From the cell containing the given text, extract its center point as [x, y] coordinate. 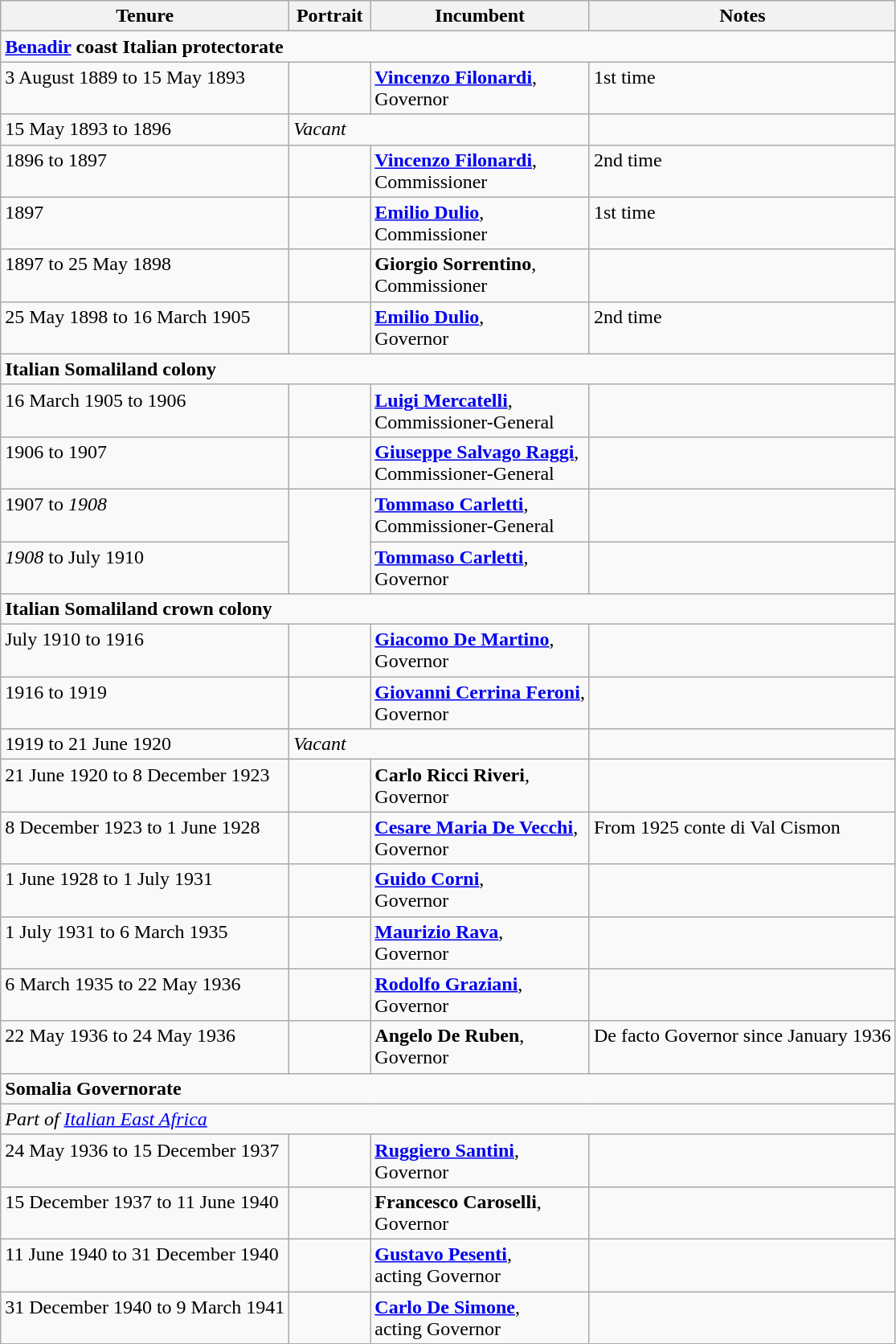
Giorgio Sorrentino, Commissioner [481, 275]
Giovanni Cerrina Feroni, Governor [481, 703]
16 March 1905 to 1906 [145, 410]
Part of Italian East Africa [448, 1119]
Portrait [329, 16]
Ruggiero Santini, Governor [481, 1161]
1 July 1931 to 6 March 1935 [145, 942]
1906 to 1907 [145, 463]
Somalia Governorate [448, 1088]
Vincenzo Filonardi, Governor [481, 88]
Tenure [145, 16]
Emilio Dulio, Governor [481, 328]
From 1925 conte di Val Cismon [743, 838]
Tommaso Carletti, Governor [481, 568]
July 1910 to 1916 [145, 651]
Italian Somaliland crown colony [448, 609]
11 June 1940 to 31 December 1940 [145, 1265]
Notes [743, 16]
21 June 1920 to 8 December 1923 [145, 786]
Angelo De Ruben, Governor [481, 1047]
1897 to 25 May 1898 [145, 275]
1896 to 1897 [145, 170]
24 May 1936 to 15 December 1937 [145, 1161]
8 December 1923 to 1 June 1928 [145, 838]
Benadir coast Italian protectorate [448, 47]
Guido Corni, Governor [481, 891]
15 May 1893 to 1896 [145, 129]
Gustavo Pesenti, acting Governor [481, 1265]
Italian Somaliland colony [448, 369]
1908 to July 1910 [145, 568]
Vincenzo Filonardi, Commissioner [481, 170]
3 August 1889 to 15 May 1893 [145, 88]
Maurizio Rava, Governor [481, 942]
15 December 1937 to 11 June 1940 [145, 1212]
Incumbent [481, 16]
De facto Governor since January 1936 [743, 1047]
1897 [145, 223]
Emilio Dulio, Commissioner [481, 223]
25 May 1898 to 16 March 1905 [145, 328]
Giuseppe Salvago Raggi, Commissioner-General [481, 463]
Francesco Caroselli, Governor [481, 1212]
Carlo Ricci Riveri, Governor [481, 786]
1 June 1928 to 1 July 1931 [145, 891]
Carlo De Simone, acting Governor [481, 1317]
Rodolfo Graziani, Governor [481, 995]
Tommaso Carletti, Commissioner-General [481, 514]
31 December 1940 to 9 March 1941 [145, 1317]
6 March 1935 to 22 May 1936 [145, 995]
Luigi Mercatelli, Commissioner-General [481, 410]
Giacomo De Martino, Governor [481, 651]
1907 to 1908 [145, 514]
22 May 1936 to 24 May 1936 [145, 1047]
1916 to 1919 [145, 703]
Cesare Maria De Vecchi, Governor [481, 838]
1919 to 21 June 1920 [145, 744]
